For the text-containing cell, return its midpoint in [X, Y] coordinate format. 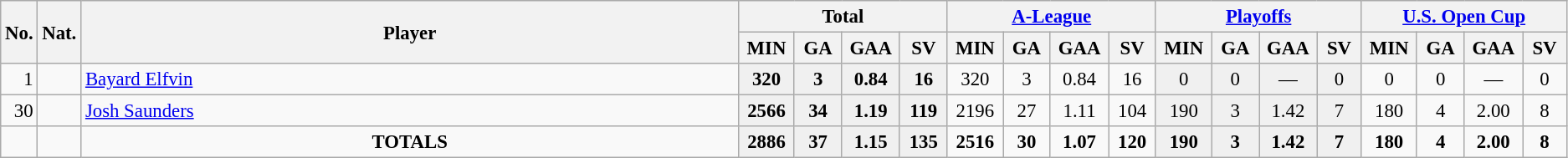
Bayard Elfvin [410, 79]
Player [410, 32]
No. [19, 32]
37 [818, 142]
Total [843, 17]
1.15 [871, 142]
1.07 [1079, 142]
1.19 [871, 111]
1.11 [1079, 111]
2516 [976, 142]
2886 [766, 142]
2566 [766, 111]
TOTALS [410, 142]
Josh Saunders [410, 111]
34 [818, 111]
Nat. [59, 32]
104 [1133, 111]
U.S. Open Cup [1464, 17]
2196 [976, 111]
A-League [1051, 17]
135 [924, 142]
Playoffs [1258, 17]
27 [1027, 111]
1 [19, 79]
119 [924, 111]
120 [1133, 142]
